Determine the (x, y) coordinate at the center of the cell enclosing the given text.  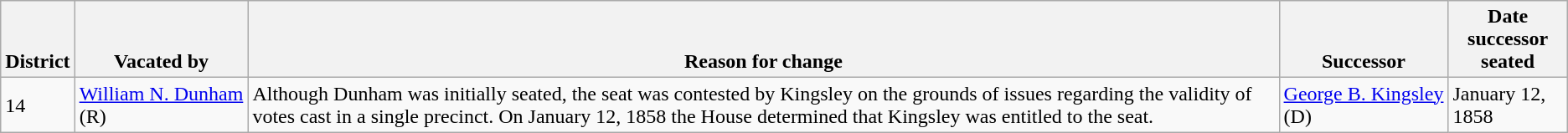
14 (38, 105)
William N. Dunham(R) (161, 105)
District (38, 39)
Successor (1364, 39)
Vacated by (161, 39)
January 12, 1858 (1508, 105)
George B. Kingsley(D) (1364, 105)
Reason for change (764, 39)
Date successorseated (1508, 39)
